Output the (x, y) coordinate of the center of the cell containing the given text.  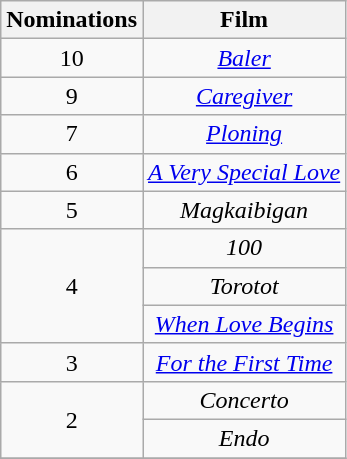
Endo (244, 438)
9 (72, 96)
Caregiver (244, 96)
Magkaibigan (244, 210)
Torotot (244, 286)
2 (72, 419)
Ploning (244, 134)
5 (72, 210)
Baler (244, 58)
Concerto (244, 400)
7 (72, 134)
3 (72, 362)
For the First Time (244, 362)
6 (72, 172)
4 (72, 286)
100 (244, 248)
Film (244, 20)
When Love Begins (244, 324)
Nominations (72, 20)
10 (72, 58)
A Very Special Love (244, 172)
